Locate the cell with the specified text and output its (X, Y) center coordinate. 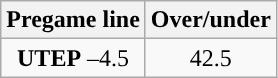
42.5 (210, 58)
UTEP –4.5 (74, 58)
Over/under (210, 20)
Pregame line (74, 20)
